Search for the cell housing the specified text and yield its (x, y) center coordinate. 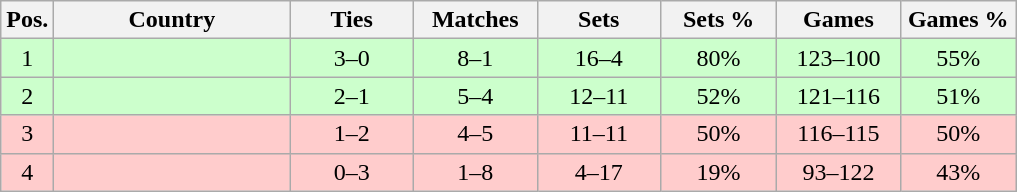
5–4 (475, 96)
4 (28, 172)
2–1 (352, 96)
Matches (475, 20)
51% (958, 96)
11–11 (599, 134)
Games % (958, 20)
8–1 (475, 58)
1 (28, 58)
123–100 (839, 58)
80% (719, 58)
2 (28, 96)
1–2 (352, 134)
55% (958, 58)
Sets % (719, 20)
0–3 (352, 172)
Ties (352, 20)
16–4 (599, 58)
Sets (599, 20)
Pos. (28, 20)
4–17 (599, 172)
12–11 (599, 96)
19% (719, 172)
93–122 (839, 172)
121–116 (839, 96)
4–5 (475, 134)
43% (958, 172)
116–115 (839, 134)
52% (719, 96)
Country (172, 20)
3–0 (352, 58)
Games (839, 20)
3 (28, 134)
1–8 (475, 172)
